Pinpoint the cell where the given text exists, returning its [x, y] midpoint coordinate. 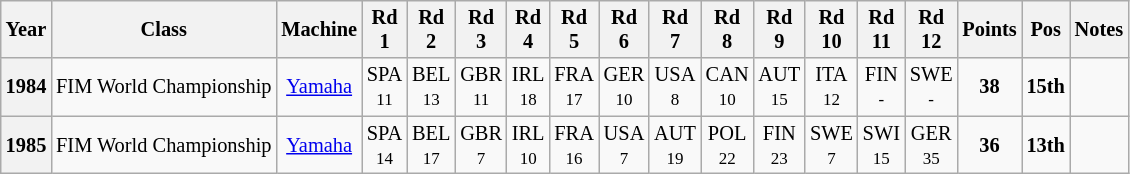
Rd5 [574, 29]
CAN10 [728, 87]
USA8 [675, 87]
FIN- [882, 87]
Rd4 [528, 29]
AUT19 [675, 145]
Year [26, 29]
GBR7 [481, 145]
Rd6 [624, 29]
SWI15 [882, 145]
38 [990, 87]
GER35 [932, 145]
BEL13 [431, 87]
Rd8 [728, 29]
Rd2 [431, 29]
FIN23 [779, 145]
Rd1 [384, 29]
36 [990, 145]
FRA17 [574, 87]
USA7 [624, 145]
1984 [26, 87]
Rd10 [832, 29]
Machine [319, 29]
Rd3 [481, 29]
AUT15 [779, 87]
GBR11 [481, 87]
IRL18 [528, 87]
Class [164, 29]
15th [1046, 87]
Rd12 [932, 29]
BEL17 [431, 145]
GER10 [624, 87]
Rd9 [779, 29]
SPA11 [384, 87]
Pos [1046, 29]
1985 [26, 145]
SPA14 [384, 145]
ITA12 [832, 87]
Notes [1099, 29]
13th [1046, 145]
FRA16 [574, 145]
Rd7 [675, 29]
POL22 [728, 145]
SWE- [932, 87]
Points [990, 29]
SWE7 [832, 145]
Rd11 [882, 29]
IRL10 [528, 145]
